Search for the cell housing the specified text and yield its (x, y) center coordinate. 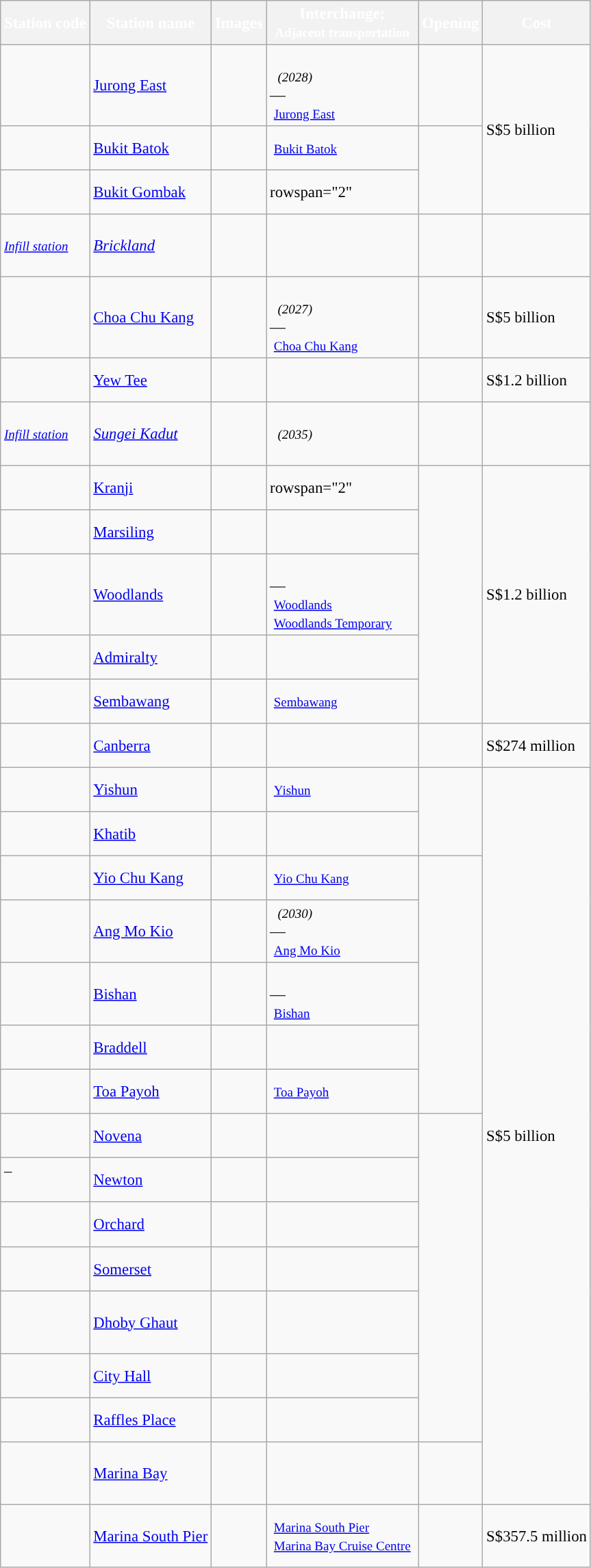
Novena (151, 1136)
Marina South Pier (151, 1536)
S$274 million (537, 746)
Canberra (151, 746)
Sungei Kadut (151, 434)
Brickland (151, 246)
Jurong East (151, 86)
Station code (45, 23)
― Bishan (342, 994)
City Hall (151, 1376)
Yew Tee (151, 381)
Cost (537, 23)
S$357.5 million (537, 1536)
Braddell (151, 1047)
― Woodlands Woodlands Temporary (342, 594)
Bishan (151, 994)
Orchard (151, 1225)
Marina Bay (151, 1474)
Bukit Gombak (151, 193)
Opening (451, 23)
Station name (151, 23)
Kranji (151, 487)
Raffles Place (151, 1419)
Ang Mo Kio (151, 931)
Woodlands (151, 594)
Images (239, 23)
(2027) ― Choa Chu Kang (342, 318)
Somerset (151, 1269)
Choa Chu Kang (151, 318)
(2030) ― Ang Mo Kio (342, 931)
(2035) (342, 434)
Marsiling (151, 531)
Khatib (151, 834)
– (45, 1180)
Dhoby Ghaut (151, 1322)
Marina South Pier Marina Bay Cruise Centre (342, 1536)
(2028) ― Jurong East (342, 86)
Admiralty (151, 657)
Interchange;Adjacent transportation (342, 23)
Newton (151, 1180)
